From the cell containing the given text, extract its center point as [X, Y] coordinate. 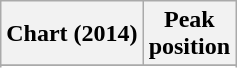
Chart (2014) [72, 34]
Peakposition [189, 34]
